Pinpoint the cell where the given text exists, returning its (X, Y) midpoint coordinate. 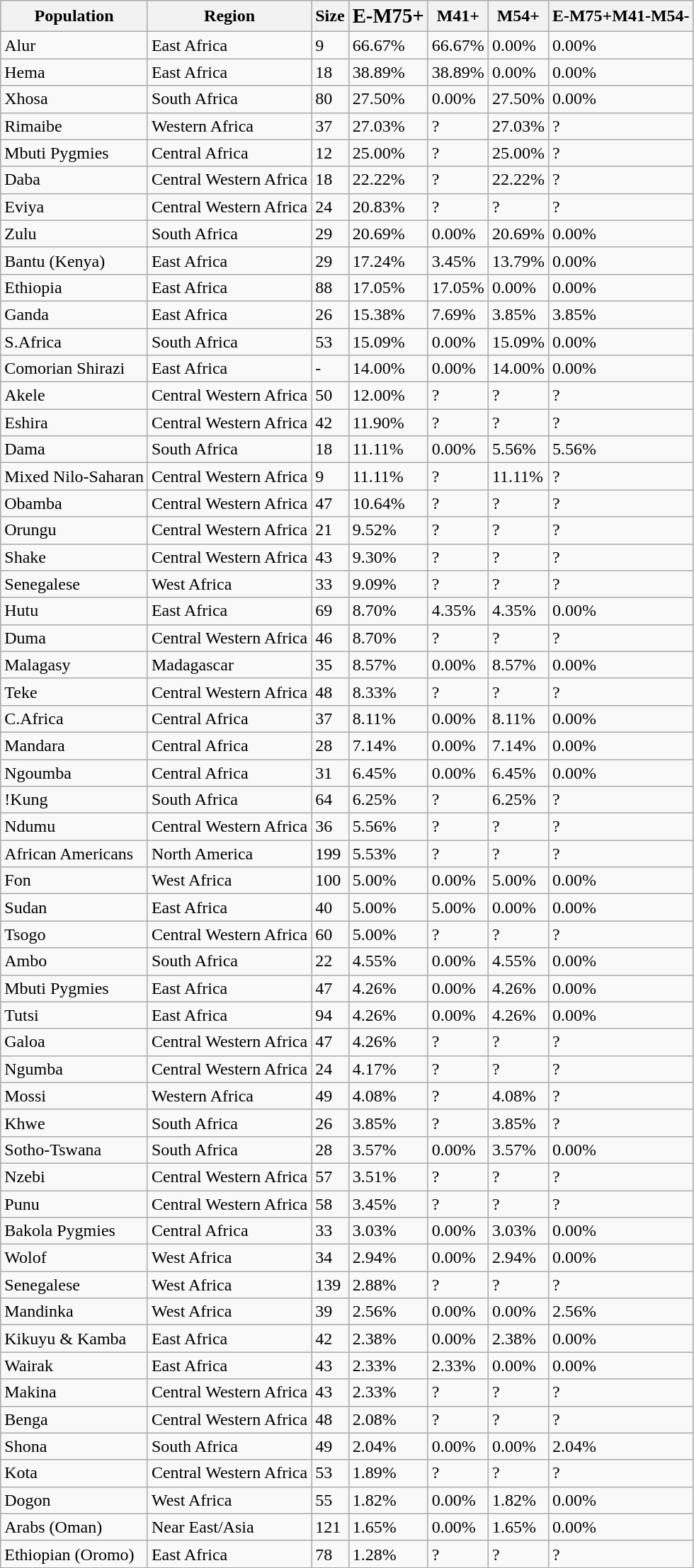
31 (330, 772)
Akele (74, 396)
46 (330, 638)
69 (330, 611)
55 (330, 1500)
58 (330, 1204)
50 (330, 396)
1.89% (388, 1473)
88 (330, 287)
Shona (74, 1446)
21 (330, 530)
S.Africa (74, 342)
13.79% (518, 261)
Ambo (74, 961)
34 (330, 1258)
11.90% (388, 423)
57 (330, 1177)
2.88% (388, 1285)
Sudan (74, 908)
Wolof (74, 1258)
Wairak (74, 1366)
Population (74, 16)
- (330, 369)
Kota (74, 1473)
Shake (74, 557)
Kikuyu & Kamba (74, 1339)
Comorian Shirazi (74, 369)
3.51% (388, 1177)
9.30% (388, 557)
Eviya (74, 207)
Obamba (74, 503)
12 (330, 153)
Zulu (74, 234)
199 (330, 854)
12.00% (388, 396)
10.64% (388, 503)
Teke (74, 692)
Fon (74, 881)
22 (330, 961)
Punu (74, 1204)
Rimaibe (74, 126)
Madagascar (229, 665)
35 (330, 665)
7.69% (457, 314)
Hema (74, 72)
80 (330, 99)
Bakola Pygmies (74, 1231)
M41+ (457, 16)
Region (229, 16)
North America (229, 854)
Makina (74, 1392)
94 (330, 1015)
64 (330, 800)
100 (330, 881)
Xhosa (74, 99)
Orungu (74, 530)
Khwe (74, 1123)
17.24% (388, 261)
Ngumba (74, 1069)
M54+ (518, 16)
Ganda (74, 314)
36 (330, 827)
1.28% (388, 1554)
Mandara (74, 745)
Sotho-Tswana (74, 1150)
Ethiopia (74, 287)
15.38% (388, 314)
Ngoumba (74, 772)
Mixed Nilo-Saharan (74, 476)
C.Africa (74, 719)
Dogon (74, 1500)
Near East/Asia (229, 1527)
40 (330, 908)
2.08% (388, 1419)
Duma (74, 638)
Mandinka (74, 1312)
African Americans (74, 854)
E-M75+ (388, 16)
!Kung (74, 800)
Alur (74, 45)
5.53% (388, 854)
Daba (74, 180)
Galoa (74, 1042)
Nzebi (74, 1177)
Ndumu (74, 827)
Tutsi (74, 1015)
8.33% (388, 692)
139 (330, 1285)
Eshira (74, 423)
121 (330, 1527)
Size (330, 16)
9.09% (388, 584)
Arabs (Oman) (74, 1527)
60 (330, 934)
E-M75+M41-M54- (620, 16)
Benga (74, 1419)
Malagasy (74, 665)
78 (330, 1554)
Tsogo (74, 934)
Dama (74, 450)
Ethiopian (Oromo) (74, 1554)
9.52% (388, 530)
20.83% (388, 207)
39 (330, 1312)
Bantu (Kenya) (74, 261)
Hutu (74, 611)
4.17% (388, 1069)
Mossi (74, 1096)
